Provide the [X, Y] coordinate of the cell's center where the given text is located.  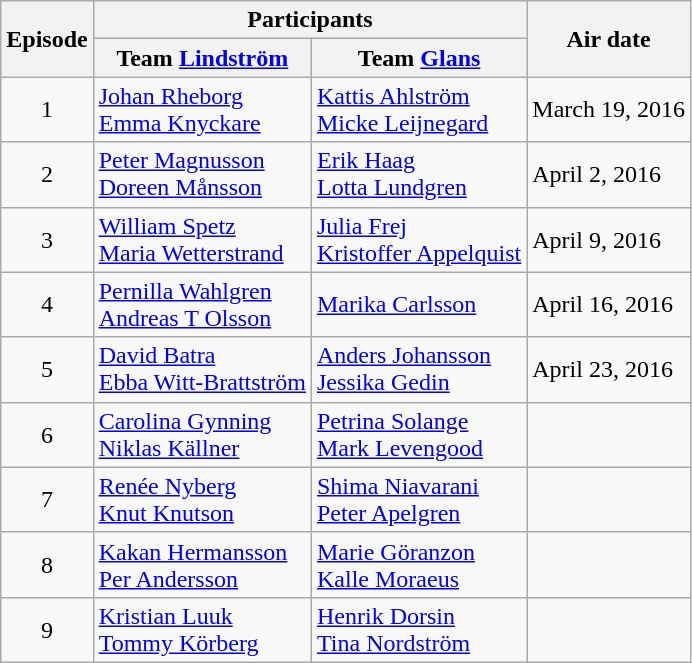
April 2, 2016 [609, 174]
1 [47, 110]
Team Glans [418, 58]
Marika Carlsson [418, 304]
April 9, 2016 [609, 240]
2 [47, 174]
Anders JohanssonJessika Gedin [418, 370]
Air date [609, 39]
Episode [47, 39]
3 [47, 240]
William SpetzMaria Wetterstrand [202, 240]
April 16, 2016 [609, 304]
Henrik DorsinTina Nordström [418, 630]
7 [47, 500]
Peter MagnussonDoreen Månsson [202, 174]
Julia FrejKristoffer Appelquist [418, 240]
5 [47, 370]
Kakan HermanssonPer Andersson [202, 564]
6 [47, 434]
8 [47, 564]
Team Lindström [202, 58]
Participants [310, 20]
Erik HaagLotta Lundgren [418, 174]
Pernilla WahlgrenAndreas T Olsson [202, 304]
9 [47, 630]
4 [47, 304]
April 23, 2016 [609, 370]
Renée NybergKnut Knutson [202, 500]
Johan RheborgEmma Knyckare [202, 110]
Kristian LuukTommy Körberg [202, 630]
March 19, 2016 [609, 110]
David BatraEbba Witt-Brattström [202, 370]
Marie GöranzonKalle Moraeus [418, 564]
Carolina GynningNiklas Källner [202, 434]
Shima NiavaraniPeter Apelgren [418, 500]
Kattis AhlströmMicke Leijnegard [418, 110]
Petrina SolangeMark Levengood [418, 434]
